Detect which cell encompasses the target text, then output its (X, Y) center coordinate. 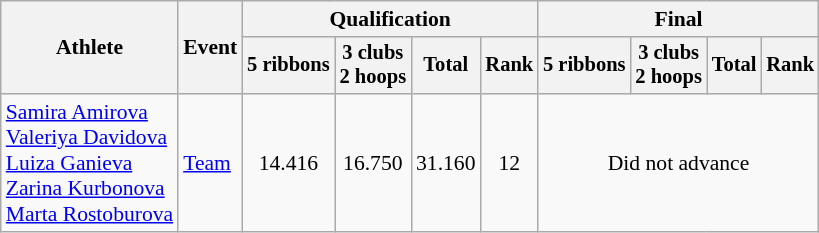
3 clubs2 hoops (668, 66)
12 (509, 163)
Samira AmirovaValeriya DavidovaLuiza GanievaZarina KurbonovaMarta Rostoburova (90, 163)
Final (678, 19)
Qualification (390, 19)
Athlete (90, 48)
31.160 (446, 163)
Team (210, 163)
16.750 (373, 163)
14.416 (288, 163)
Event (210, 48)
3 clubs 2 hoops (373, 66)
Did not advance (678, 163)
